Find where the given text appears and provide that cell's center as [X, Y] coordinate. 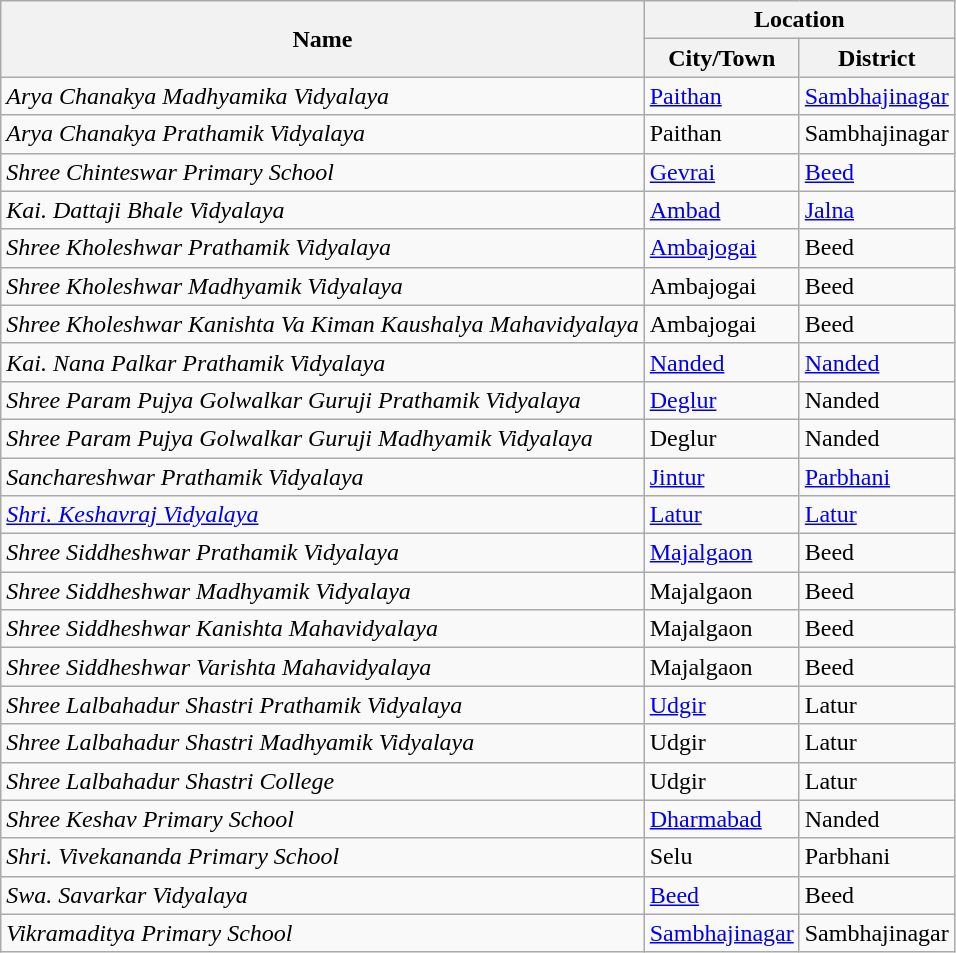
Arya Chanakya Madhyamika Vidyalaya [322, 96]
Shri. Keshavraj Vidyalaya [322, 515]
Jalna [876, 210]
Shree Siddheshwar Prathamik Vidyalaya [322, 553]
Shree Siddheshwar Varishta Mahavidyalaya [322, 667]
Sanchareshwar Prathamik Vidyalaya [322, 477]
Shree Param Pujya Golwalkar Guruji Prathamik Vidyalaya [322, 400]
Shree Param Pujya Golwalkar Guruji Madhyamik Vidyalaya [322, 438]
Kai. Nana Palkar Prathamik Vidyalaya [322, 362]
City/Town [722, 58]
Shree Keshav Primary School [322, 819]
Shree Kholeshwar Prathamik Vidyalaya [322, 248]
Gevrai [722, 172]
Shree Chinteswar Primary School [322, 172]
Ambad [722, 210]
Vikramaditya Primary School [322, 933]
Selu [722, 857]
Dharmabad [722, 819]
Shree Lalbahadur Shastri Prathamik Vidyalaya [322, 705]
Location [799, 20]
Swa. Savarkar Vidyalaya [322, 895]
Shree Lalbahadur Shastri College [322, 781]
Shree Kholeshwar Kanishta Va Kiman Kaushalya Mahavidyalaya [322, 324]
Shree Kholeshwar Madhyamik Vidyalaya [322, 286]
Shree Lalbahadur Shastri Madhyamik Vidyalaya [322, 743]
Kai. Dattaji Bhale Vidyalaya [322, 210]
Arya Chanakya Prathamik Vidyalaya [322, 134]
District [876, 58]
Shri. Vivekananda Primary School [322, 857]
Shree Siddheshwar Kanishta Mahavidyalaya [322, 629]
Shree Siddheshwar Madhyamik Vidyalaya [322, 591]
Jintur [722, 477]
Name [322, 39]
